Search for the cell housing the specified text and yield its [X, Y] center coordinate. 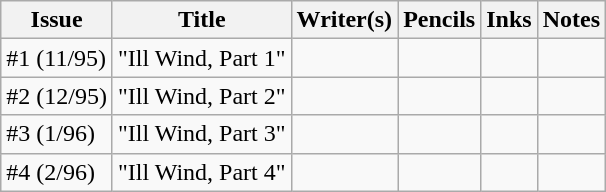
Title [202, 20]
"Ill Wind, Part 2" [202, 96]
Writer(s) [344, 20]
#1 (11/95) [57, 58]
"Ill Wind, Part 4" [202, 172]
"Ill Wind, Part 3" [202, 134]
Issue [57, 20]
"Ill Wind, Part 1" [202, 58]
#3 (1/96) [57, 134]
#2 (12/95) [57, 96]
Pencils [440, 20]
Inks [509, 20]
Notes [571, 20]
#4 (2/96) [57, 172]
